Identify which cell holds the provided text, then report its (X, Y) central coordinate. 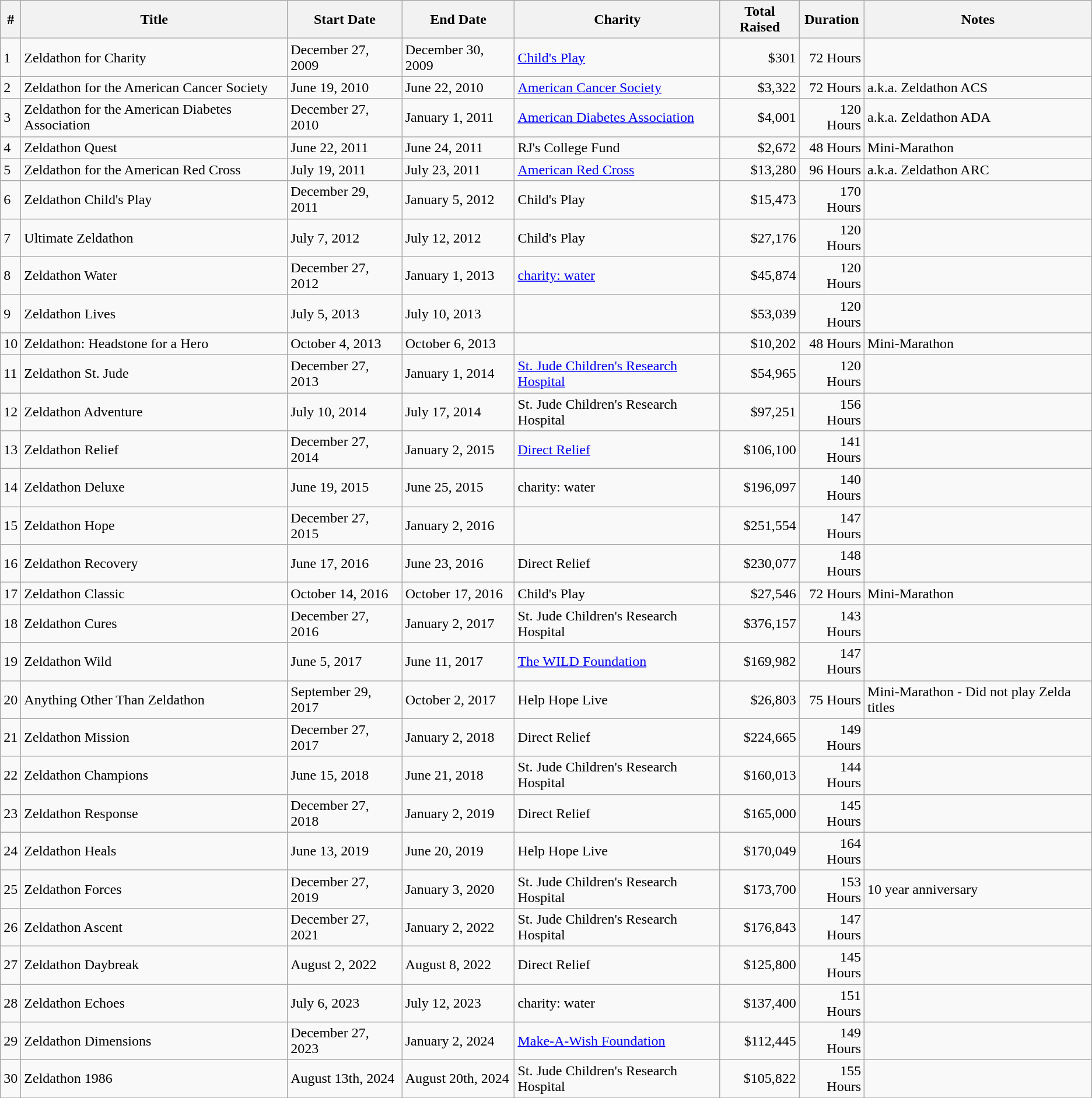
$13,280 (759, 170)
141 Hours (832, 450)
$97,251 (759, 412)
$301 (759, 57)
$176,843 (759, 927)
4 (10, 148)
27 (10, 964)
July 6, 2023 (345, 1003)
December 27, 2023 (345, 1041)
December 29, 2011 (345, 199)
$196,097 (759, 487)
14 (10, 487)
151 Hours (832, 1003)
$26,803 (759, 700)
December 27, 2014 (345, 450)
2 (10, 87)
# (10, 20)
155 Hours (832, 1079)
January 2, 2022 (459, 927)
$106,100 (759, 450)
End Date (459, 20)
$112,445 (759, 1041)
August 2, 2022 (345, 964)
The WILD Foundation (617, 661)
July 10, 2013 (459, 314)
American Cancer Society (617, 87)
$3,322 (759, 87)
August 13th, 2024 (345, 1079)
Zeldathon St. Jude (154, 373)
Zeldathon Ascent (154, 927)
$4,001 (759, 118)
a.k.a. Zeldathon ADA (978, 118)
21 (10, 737)
January 2, 2018 (459, 737)
Zeldathon Child's Play (154, 199)
December 27, 2010 (345, 118)
December 27, 2018 (345, 813)
148 Hours (832, 563)
August 8, 2022 (459, 964)
October 2, 2017 (459, 700)
January 2, 2015 (459, 450)
RJ's College Fund (617, 148)
13 (10, 450)
October 14, 2016 (345, 594)
5 (10, 170)
11 (10, 373)
$27,546 (759, 594)
Zeldathon Cures (154, 624)
June 25, 2015 (459, 487)
Total Raised (759, 20)
June 15, 2018 (345, 776)
144 Hours (832, 776)
Zeldathon Water (154, 275)
Duration (832, 20)
$224,665 (759, 737)
June 24, 2011 (459, 148)
American Red Cross (617, 170)
164 Hours (832, 851)
$54,965 (759, 373)
July 7, 2012 (345, 238)
1 (10, 57)
$15,473 (759, 199)
$125,800 (759, 964)
Start Date (345, 20)
Mini-Marathon - Did not play Zelda titles (978, 700)
June 5, 2017 (345, 661)
Zeldathon Forces (154, 889)
Zeldathon for the American Cancer Society (154, 87)
$10,202 (759, 343)
$230,077 (759, 563)
December 27, 2016 (345, 624)
Zeldathon Relief (154, 450)
June 20, 2019 (459, 851)
Zeldathon Champions (154, 776)
January 2, 2016 (459, 526)
December 27, 2019 (345, 889)
December 30, 2009 (459, 57)
12 (10, 412)
75 Hours (832, 700)
a.k.a. Zeldathon ACS (978, 87)
24 (10, 851)
29 (10, 1041)
Zeldathon Hope (154, 526)
December 27, 2021 (345, 927)
October 6, 2013 (459, 343)
Zeldathon Quest (154, 148)
143 Hours (832, 624)
$376,157 (759, 624)
7 (10, 238)
June 17, 2016 (345, 563)
$2,672 (759, 148)
July 19, 2011 (345, 170)
January 1, 2013 (459, 275)
Zeldathon Echoes (154, 1003)
July 12, 2023 (459, 1003)
26 (10, 927)
January 2, 2019 (459, 813)
$27,176 (759, 238)
$169,982 (759, 661)
Zeldathon Mission (154, 737)
Zeldathon: Headstone for a Hero (154, 343)
January 2, 2024 (459, 1041)
December 27, 2009 (345, 57)
Zeldathon Adventure (154, 412)
16 (10, 563)
Zeldathon Recovery (154, 563)
December 27, 2013 (345, 373)
10 year anniversary (978, 889)
Zeldathon Daybreak (154, 964)
Zeldathon for Charity (154, 57)
23 (10, 813)
June 22, 2011 (345, 148)
Anything Other Than Zeldathon (154, 700)
$165,000 (759, 813)
January 1, 2014 (459, 373)
Zeldathon Dimensions (154, 1041)
18 (10, 624)
January 2, 2017 (459, 624)
a.k.a. Zeldathon ARC (978, 170)
140 Hours (832, 487)
Zeldathon 1986 (154, 1079)
December 27, 2012 (345, 275)
Zeldathon Response (154, 813)
American Diabetes Association (617, 118)
$105,822 (759, 1079)
$53,039 (759, 314)
Zeldathon Lives (154, 314)
June 21, 2018 (459, 776)
3 (10, 118)
25 (10, 889)
28 (10, 1003)
Zeldathon for the American Diabetes Association (154, 118)
January 3, 2020 (459, 889)
Notes (978, 20)
January 5, 2012 (459, 199)
June 19, 2010 (345, 87)
January 1, 2011 (459, 118)
Zeldathon Heals (154, 851)
July 10, 2014 (345, 412)
October 17, 2016 (459, 594)
Zeldathon Wild (154, 661)
June 19, 2015 (345, 487)
December 27, 2015 (345, 526)
6 (10, 199)
Zeldathon Classic (154, 594)
$251,554 (759, 526)
June 11, 2017 (459, 661)
$160,013 (759, 776)
96 Hours (832, 170)
June 13, 2019 (345, 851)
July 17, 2014 (459, 412)
Make-A-Wish Foundation (617, 1041)
October 4, 2013 (345, 343)
15 (10, 526)
June 22, 2010 (459, 87)
Zeldathon Deluxe (154, 487)
July 5, 2013 (345, 314)
July 12, 2012 (459, 238)
July 23, 2011 (459, 170)
Ultimate Zeldathon (154, 238)
10 (10, 343)
30 (10, 1079)
Charity (617, 20)
8 (10, 275)
$45,874 (759, 275)
$173,700 (759, 889)
17 (10, 594)
9 (10, 314)
20 (10, 700)
22 (10, 776)
August 20th, 2024 (459, 1079)
19 (10, 661)
153 Hours (832, 889)
September 29, 2017 (345, 700)
December 27, 2017 (345, 737)
156 Hours (832, 412)
170 Hours (832, 199)
$170,049 (759, 851)
Zeldathon for the American Red Cross (154, 170)
Title (154, 20)
$137,400 (759, 1003)
June 23, 2016 (459, 563)
